Extract the [X, Y] coordinate from the center of the cell holding the provided text.  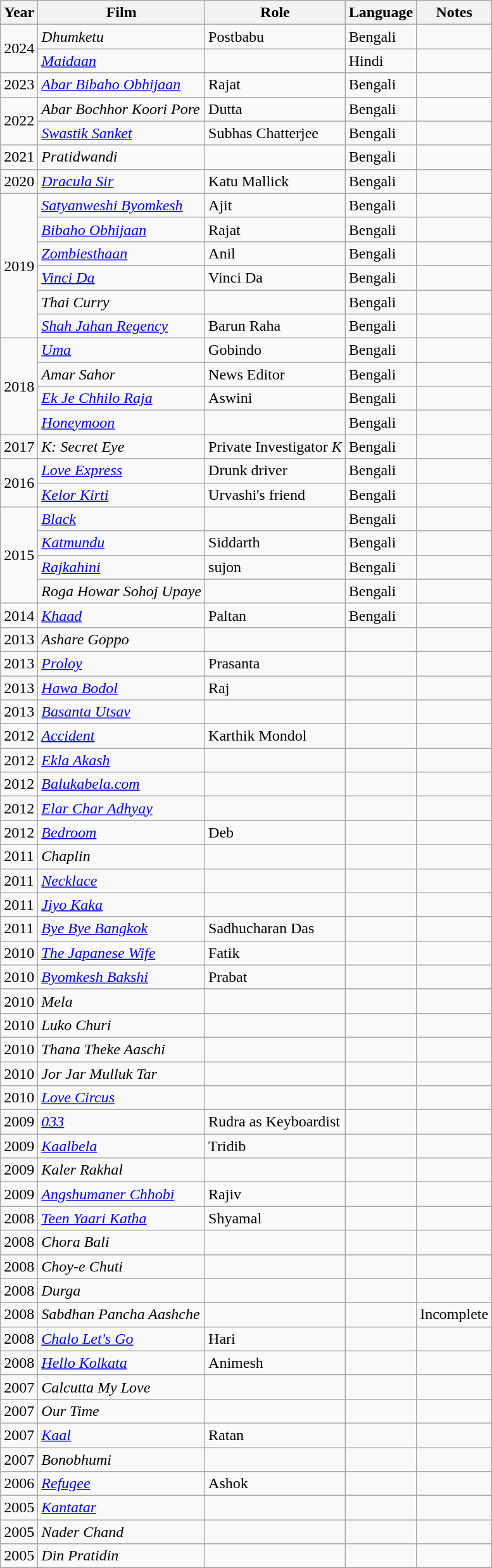
Pratidwandi [122, 157]
Year [19, 13]
Ratan [275, 1435]
Ekla Akash [122, 760]
Thana Theke Aaschi [122, 1049]
Basanta Utsav [122, 712]
2018 [19, 386]
Kaalbela [122, 1146]
Private Investigator K [275, 447]
Fatik [275, 953]
Subhas Chatterjee [275, 133]
Tridib [275, 1146]
Teen Yaari Katha [122, 1218]
Our Time [122, 1411]
Anil [275, 253]
Prasanta [275, 663]
Uma [122, 350]
Chalo Let's Go [122, 1339]
Black [122, 519]
Dutta [275, 109]
Byomkesh Bakshi [122, 977]
Kaal [122, 1435]
Jor Jar Mulluk Tar [122, 1074]
2020 [19, 181]
Incomplete [455, 1315]
Language [381, 13]
Deb [275, 832]
Hari [275, 1339]
Notes [455, 13]
Durga [122, 1291]
Ashare Goppo [122, 639]
Chora Bali [122, 1242]
Zombiesthaan [122, 253]
Hello Kolkata [122, 1363]
Hawa Bodol [122, 687]
Aswini [275, 398]
Shah Jahan Regency [122, 326]
Chaplin [122, 857]
Bonobhumi [122, 1459]
Amar Sahor [122, 374]
Barun Raha [275, 326]
Ajit [275, 205]
Paltan [275, 615]
2022 [19, 121]
2006 [19, 1484]
Necklace [122, 881]
Love Express [122, 471]
Accident [122, 736]
2016 [19, 483]
Drunk driver [275, 471]
Siddarth [275, 543]
Film [122, 13]
Sabdhan Pancha Aashche [122, 1315]
Raj [275, 687]
Khaad [122, 615]
Swastik Sanket [122, 133]
Rajiv [275, 1194]
Love Circus [122, 1098]
Calcutta My Love [122, 1387]
Luko Churi [122, 1025]
2021 [19, 157]
Thai Curry [122, 302]
2019 [19, 265]
Postbabu [275, 37]
Angshumaner Chhobi [122, 1194]
Hindi [381, 61]
sujon [275, 567]
Din Pratidin [122, 1556]
Jiyo Kaka [122, 905]
Prabat [275, 977]
Roga Howar Sohoj Upaye [122, 591]
Dracula Sir [122, 181]
Rudra as Keyboardist [275, 1122]
Katmundu [122, 543]
Mela [122, 1001]
2023 [19, 85]
Rajkahini [122, 567]
Choy-e Chuti [122, 1266]
2017 [19, 447]
Proloy [122, 663]
Urvashi's friend [275, 495]
The Japanese Wife [122, 953]
Gobindo [275, 350]
Ek Je Chhilo Raja [122, 398]
Role [275, 13]
Maidaan [122, 61]
Katu Mallick [275, 181]
2015 [19, 555]
033 [122, 1122]
Refugee [122, 1484]
Bibaho Obhijaan [122, 229]
K: Secret Eye [122, 447]
Elar Char Adhyay [122, 808]
2014 [19, 615]
Shyamal [275, 1218]
Abar Bochhor Koori Pore [122, 109]
Balukabela.com [122, 784]
News Editor [275, 374]
Abar Bibaho Obhijaan [122, 85]
Bedroom [122, 832]
Nader Chand [122, 1532]
Dhumketu [122, 37]
Kelor Kirti [122, 495]
Bye Bye Bangkok [122, 929]
Karthik Mondol [275, 736]
Kantatar [122, 1508]
Ashok [275, 1484]
2024 [19, 49]
Animesh [275, 1363]
Honeymoon [122, 423]
Kaler Rakhal [122, 1170]
Satyanweshi Byomkesh [122, 205]
Sadhucharan Das [275, 929]
